Extract the [x, y] coordinate from the center of the cell holding the provided text.  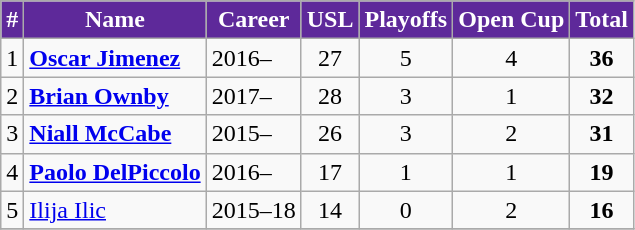
14 [330, 210]
28 [330, 96]
2015– [254, 134]
26 [330, 134]
0 [406, 210]
Open Cup [512, 20]
Ilija Ilic [115, 210]
Paolo DelPiccolo [115, 172]
36 [602, 58]
Name [115, 20]
19 [602, 172]
16 [602, 210]
Career [254, 20]
17 [330, 172]
# [12, 20]
2015–18 [254, 210]
USL [330, 20]
Brian Ownby [115, 96]
Playoffs [406, 20]
Oscar Jimenez [115, 58]
32 [602, 96]
Niall McCabe [115, 134]
Total [602, 20]
31 [602, 134]
2017– [254, 96]
27 [330, 58]
